Pinpoint the cell where the given text exists, returning its (x, y) midpoint coordinate. 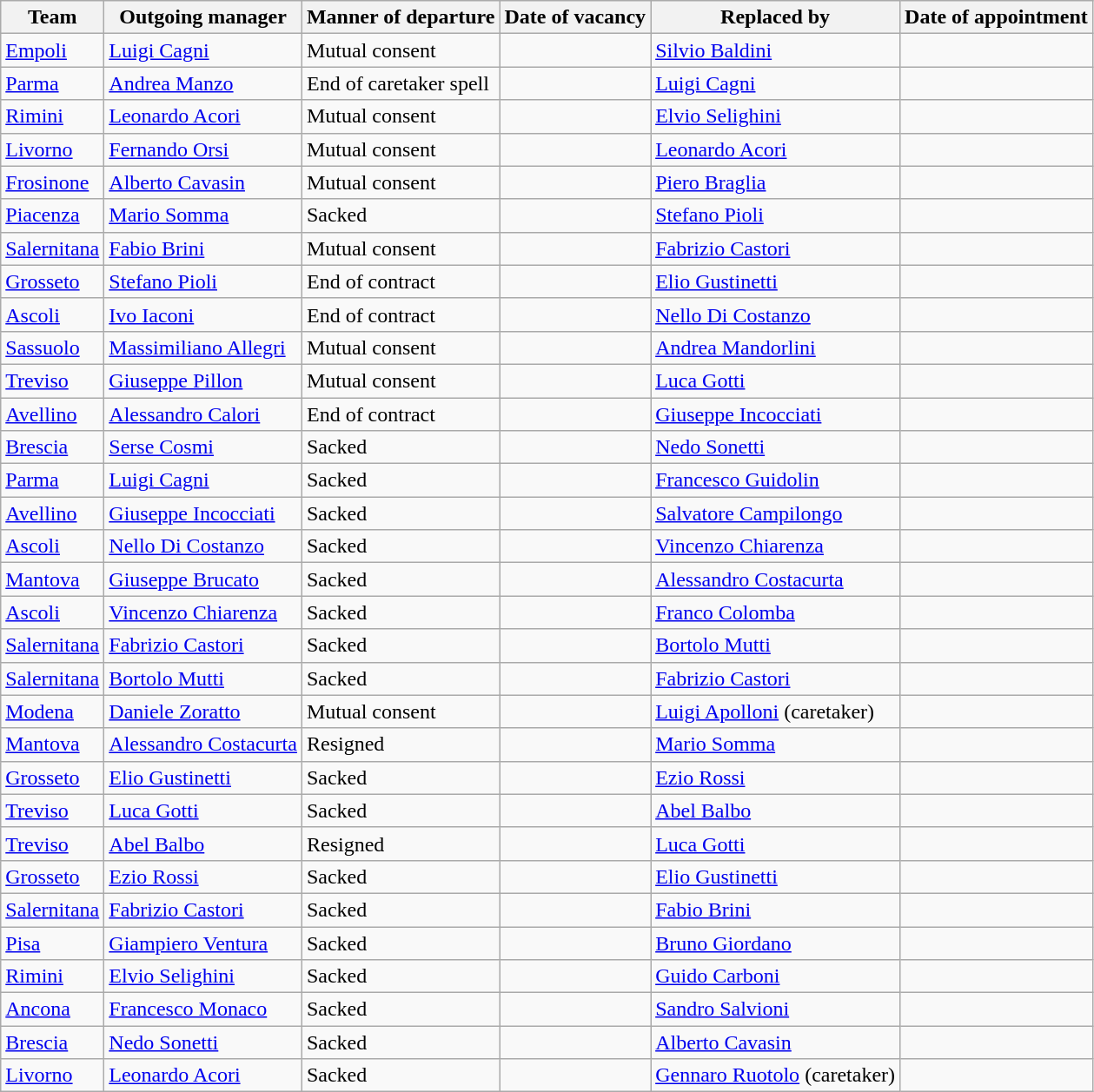
Luigi Apolloni (caretaker) (775, 711)
Andrea Mandorlini (775, 347)
Piero Braglia (775, 182)
Team (52, 17)
Silvio Baldini (775, 50)
Giuseppe Brucato (203, 579)
Giuseppe Pillon (203, 381)
Empoli (52, 50)
Alessandro Calori (203, 414)
Date of vacancy (575, 17)
Serse Cosmi (203, 447)
Replaced by (775, 17)
Modena (52, 711)
Manner of departure (400, 17)
Massimiliano Allegri (203, 347)
Pisa (52, 943)
Ancona (52, 1009)
Gennaro Ruotolo (caretaker) (775, 1075)
Ivo Iaconi (203, 314)
Giampiero Ventura (203, 943)
Sandro Salvioni (775, 1009)
Francesco Guidolin (775, 480)
Franco Colomba (775, 612)
Bruno Giordano (775, 943)
Date of appointment (997, 17)
Sassuolo (52, 347)
Frosinone (52, 182)
Outgoing manager (203, 17)
Fernando Orsi (203, 149)
Daniele Zoratto (203, 711)
Salvatore Campilongo (775, 513)
Piacenza (52, 215)
Francesco Monaco (203, 1009)
Andrea Manzo (203, 83)
End of caretaker spell (400, 83)
Guido Carboni (775, 976)
